For the text-containing cell, return its midpoint in (x, y) coordinate format. 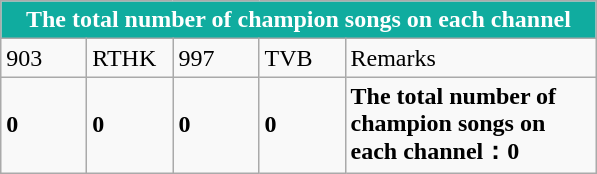
RTHK (130, 58)
The total number of champion songs on each channel：0 (470, 126)
997 (216, 58)
The total number of champion songs on each channel (298, 20)
TVB (302, 58)
903 (44, 58)
Remarks (470, 58)
